Extract the [x, y] coordinate from the center of the cell holding the provided text.  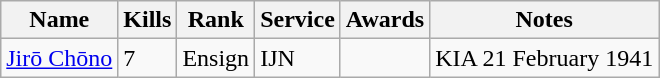
Jirō Chōno [60, 58]
Rank [216, 20]
IJN [298, 58]
KIA 21 February 1941 [544, 58]
Kills [148, 20]
Awards [384, 20]
Service [298, 20]
Name [60, 20]
Notes [544, 20]
7 [148, 58]
Ensign [216, 58]
